Search for the cell housing the specified text and yield its (x, y) center coordinate. 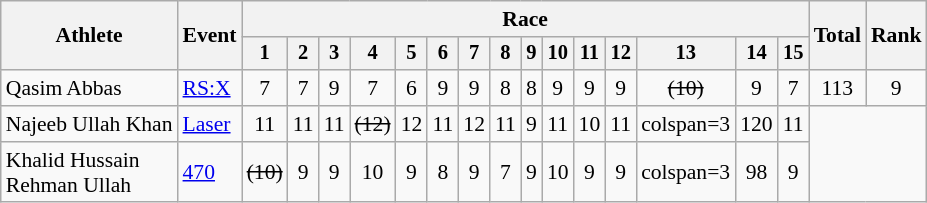
1 (265, 54)
113 (838, 88)
Khalid HussainRehman Ullah (90, 172)
3 (334, 54)
Najeeb Ullah Khan (90, 124)
470 (210, 172)
RS:X (210, 88)
Race (526, 19)
15 (794, 54)
Rank (896, 36)
14 (756, 54)
Athlete (90, 36)
Laser (210, 124)
13 (686, 54)
98 (756, 172)
2 (304, 54)
(12) (373, 124)
4 (373, 54)
5 (412, 54)
Total (838, 36)
120 (756, 124)
Qasim Abbas (90, 88)
Event (210, 36)
